From the cell containing the given text, extract its center point as (X, Y) coordinate. 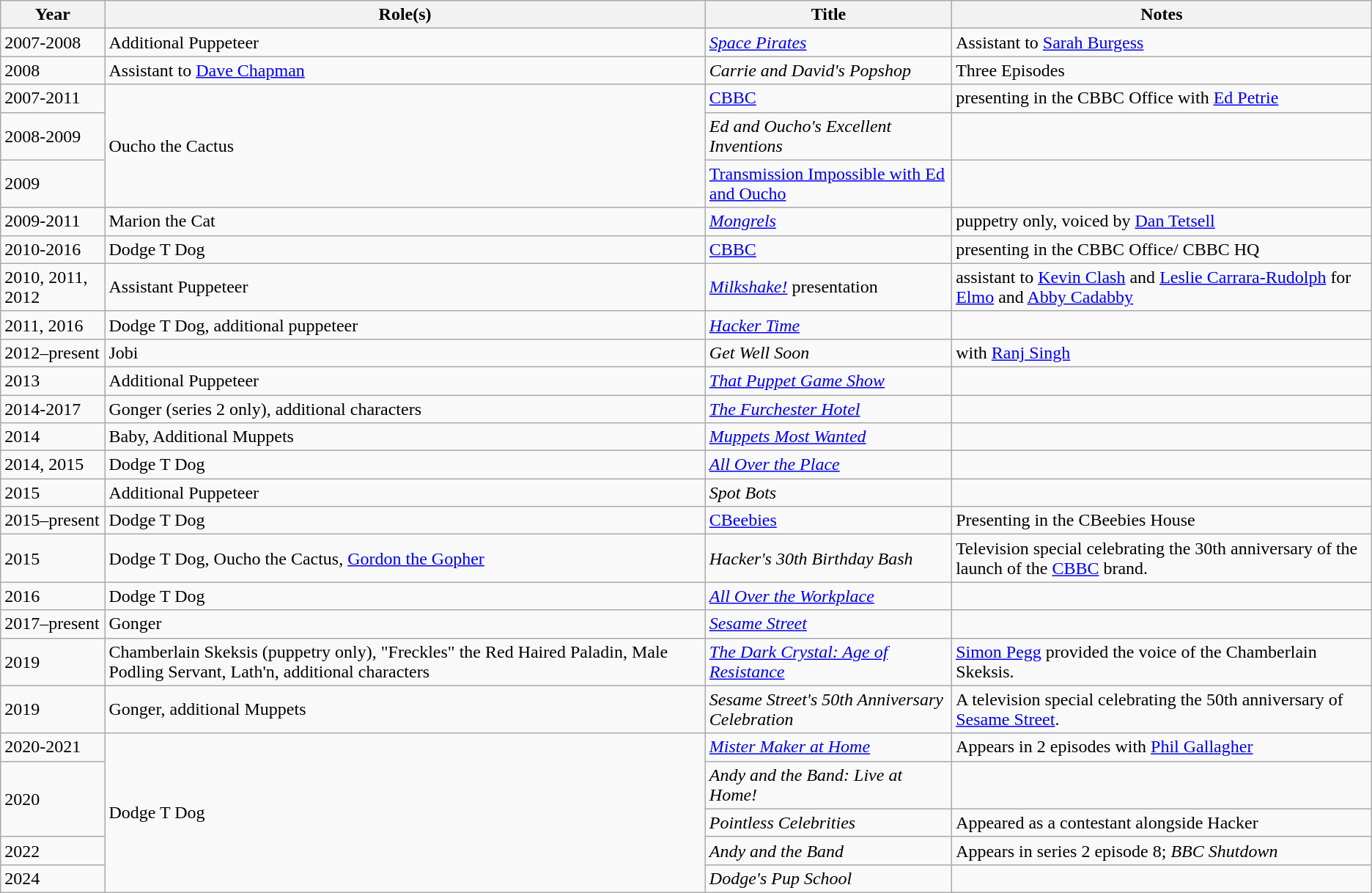
2010-2016 (53, 249)
Spot Bots (828, 493)
Mongrels (828, 221)
A television special celebrating the 50th anniversary of Sesame Street. (1162, 710)
Space Pirates (828, 43)
Assistant Puppeteer (405, 287)
2014, 2015 (53, 465)
Oucho the Cactus (405, 146)
Gonger, additional Muppets (405, 710)
Milkshake! presentation (828, 287)
2020-2021 (53, 747)
2014 (53, 437)
Andy and the Band: Live at Home! (828, 784)
The Dark Crystal: Age of Resistance (828, 661)
2024 (53, 878)
puppetry only, voiced by Dan Tetsell (1162, 221)
Chamberlain Skeksis (puppetry only), "Freckles" the Red Haired Paladin, Male Podling Servant, Lath'n, additional characters (405, 661)
2017–present (53, 624)
The Furchester Hotel (828, 408)
Role(s) (405, 15)
Three Episodes (1162, 70)
2007-2008 (53, 43)
2009-2011 (53, 221)
That Puppet Game Show (828, 381)
Get Well Soon (828, 353)
Sesame Street (828, 624)
2012–present (53, 353)
All Over the Place (828, 465)
Andy and the Band (828, 850)
2016 (53, 596)
2011, 2016 (53, 325)
presenting in the CBBC Office/ CBBC HQ (1162, 249)
Appears in series 2 episode 8; BBC Shutdown (1162, 850)
2022 (53, 850)
presenting in the CBBC Office with Ed Petrie (1162, 98)
Gonger (series 2 only), additional characters (405, 408)
Television special celebrating the 30th anniversary of the launch of the CBBC brand. (1162, 559)
2008 (53, 70)
Year (53, 15)
Dodge T Dog, additional puppeteer (405, 325)
Baby, Additional Muppets (405, 437)
2015–present (53, 521)
2013 (53, 381)
Assistant to Dave Chapman (405, 70)
Ed and Oucho's Excellent Inventions (828, 136)
Mister Maker at Home (828, 747)
assistant to Kevin Clash and Leslie Carrara-Rudolph for Elmo and Abby Cadabby (1162, 287)
Title (828, 15)
Appears in 2 episodes with Phil Gallagher (1162, 747)
2010, 2011, 2012 (53, 287)
with Ranj Singh (1162, 353)
Transmission Impossible with Ed and Oucho (828, 183)
Gonger (405, 624)
Muppets Most Wanted (828, 437)
Jobi (405, 353)
Dodge's Pup School (828, 878)
2009 (53, 183)
Assistant to Sarah Burgess (1162, 43)
2007-2011 (53, 98)
CBeebies (828, 521)
Simon Pegg provided the voice of the Chamberlain Skeksis. (1162, 661)
Carrie and David's Popshop (828, 70)
Dodge T Dog, Oucho the Cactus, Gordon the Gopher (405, 559)
2008-2009 (53, 136)
Notes (1162, 15)
2020 (53, 799)
Pointless Celebrities (828, 823)
Hacker Time (828, 325)
2014-2017 (53, 408)
All Over the Workplace (828, 596)
Sesame Street's 50th Anniversary Celebration (828, 710)
Hacker's 30th Birthday Bash (828, 559)
Appeared as a contestant alongside Hacker (1162, 823)
Presenting in the CBeebies House (1162, 521)
Marion the Cat (405, 221)
